Identify which cell holds the provided text, then report its (X, Y) central coordinate. 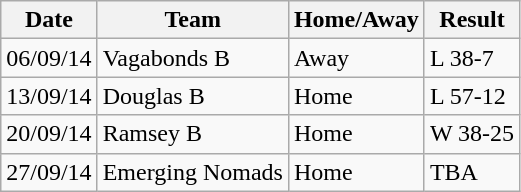
Date (49, 20)
27/09/14 (49, 172)
Away (356, 58)
L 38-7 (472, 58)
W 38-25 (472, 134)
13/09/14 (49, 96)
Douglas B (192, 96)
06/09/14 (49, 58)
Ramsey B (192, 134)
20/09/14 (49, 134)
Result (472, 20)
Home/Away (356, 20)
Vagabonds B (192, 58)
L 57-12 (472, 96)
TBA (472, 172)
Emerging Nomads (192, 172)
Team (192, 20)
